Return [X, Y] of the center of cell containing provided text 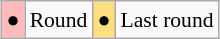
Last round [168, 20]
Round [59, 20]
